Identify which cell holds the provided text, then report its [x, y] central coordinate. 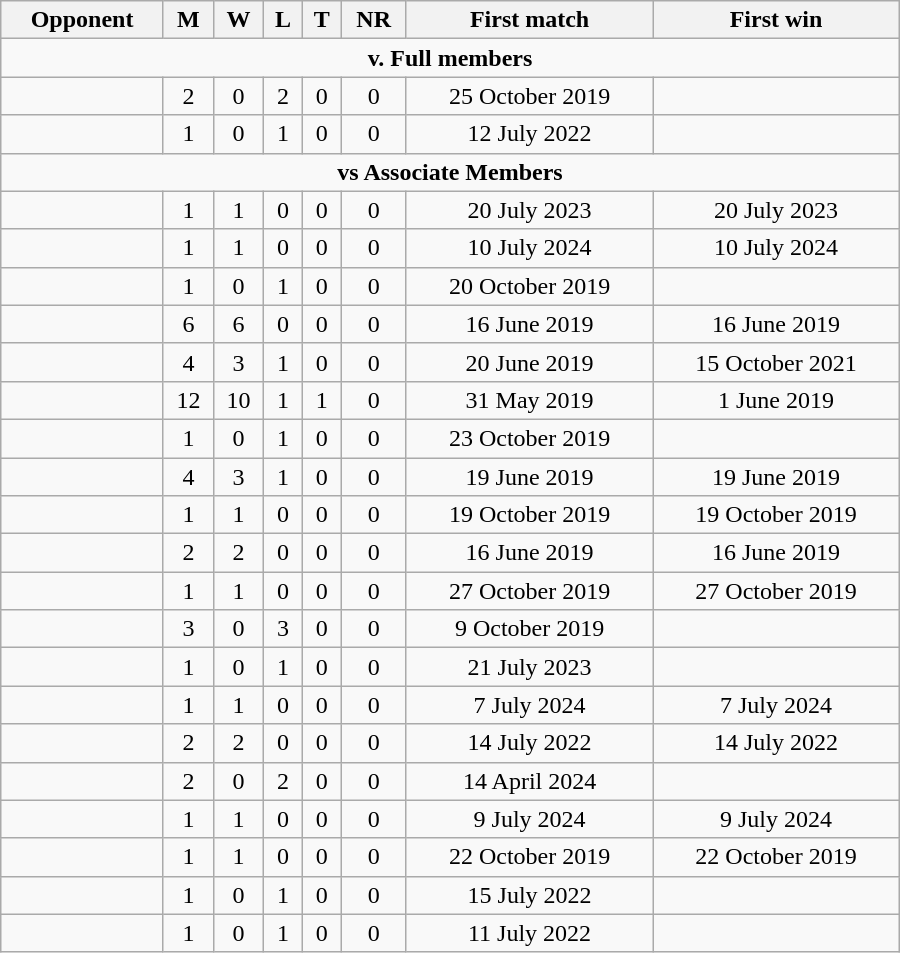
12 [188, 400]
NR [374, 20]
12 July 2022 [529, 134]
20 June 2019 [529, 362]
Opponent [82, 20]
v. Full members [450, 58]
vs Associate Members [450, 172]
14 April 2024 [529, 781]
31 May 2019 [529, 400]
9 October 2019 [529, 629]
25 October 2019 [529, 96]
20 October 2019 [529, 286]
M [188, 20]
15 October 2021 [776, 362]
10 [238, 400]
15 July 2022 [529, 895]
23 October 2019 [529, 438]
First win [776, 20]
1 June 2019 [776, 400]
21 July 2023 [529, 667]
W [238, 20]
First match [529, 20]
L [284, 20]
11 July 2022 [529, 933]
T [322, 20]
